Provide the (x, y) coordinate of the cell's center where the given text is located.  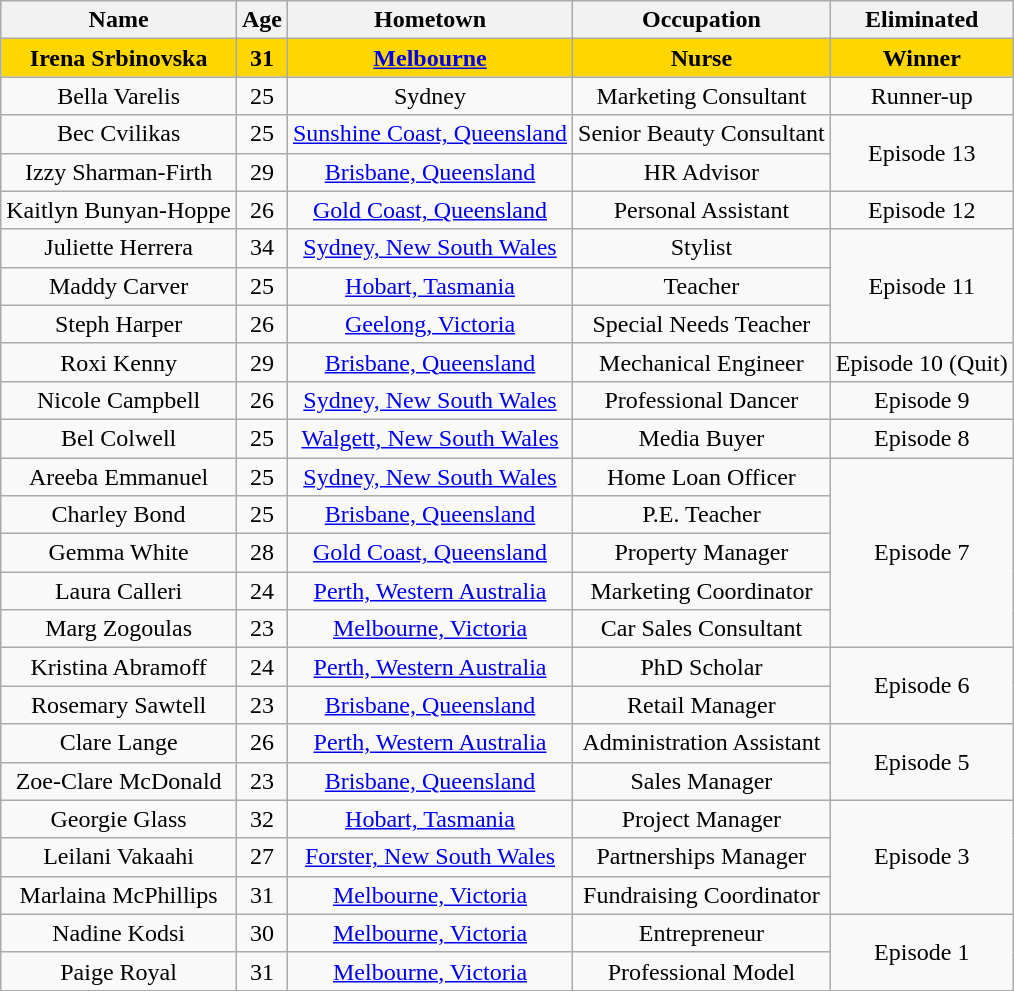
Runner-up (922, 96)
Leilani Vakaahi (119, 857)
Kristina Abramoff (119, 667)
Winner (922, 58)
Episode 6 (922, 686)
Age (262, 20)
P.E. Teacher (702, 515)
Episode 9 (922, 400)
Partnerships Manager (702, 857)
Episode 8 (922, 438)
Project Manager (702, 819)
Professional Model (702, 971)
Episode 11 (922, 286)
Bel Colwell (119, 438)
Bec Cvilikas (119, 134)
Episode 1 (922, 952)
34 (262, 248)
30 (262, 933)
Eliminated (922, 20)
Rosemary Sawtell (119, 705)
Nicole Campbell (119, 400)
Laura Calleri (119, 591)
Melbourne (430, 58)
Episode 5 (922, 762)
Gemma White (119, 553)
Occupation (702, 20)
Media Buyer (702, 438)
Marlaina McPhillips (119, 895)
Forster, New South Wales (430, 857)
Episode 7 (922, 553)
Hometown (430, 20)
27 (262, 857)
Maddy Carver (119, 286)
Mechanical Engineer (702, 362)
Episode 13 (922, 153)
Name (119, 20)
Kaitlyn Bunyan-Hoppe (119, 210)
Georgie Glass (119, 819)
Teacher (702, 286)
Personal Assistant (702, 210)
28 (262, 553)
Car Sales Consultant (702, 629)
Nurse (702, 58)
Marketing Consultant (702, 96)
Special Needs Teacher (702, 324)
Charley Bond (119, 515)
Nadine Kodsi (119, 933)
Sunshine Coast, Queensland (430, 134)
Paige Royal (119, 971)
Fundraising Coordinator (702, 895)
Retail Manager (702, 705)
Geelong, Victoria (430, 324)
Sydney (430, 96)
Izzy Sharman-Firth (119, 172)
32 (262, 819)
Entrepreneur (702, 933)
Episode 12 (922, 210)
Home Loan Officer (702, 477)
Professional Dancer (702, 400)
Administration Assistant (702, 743)
Roxi Kenny (119, 362)
Stylist (702, 248)
Senior Beauty Consultant (702, 134)
Steph Harper (119, 324)
HR Advisor (702, 172)
Clare Lange (119, 743)
Episode 10 (Quit) (922, 362)
Bella Varelis (119, 96)
PhD Scholar (702, 667)
Sales Manager (702, 781)
Irena Srbinovska (119, 58)
Areeba Emmanuel (119, 477)
Zoe-Clare McDonald (119, 781)
Property Manager (702, 553)
Marg Zogoulas (119, 629)
Juliette Herrera (119, 248)
Marketing Coordinator (702, 591)
Episode 3 (922, 857)
Walgett, New South Wales (430, 438)
